Return the [X, Y] coordinate for the center point of the cell that contains the specified text.  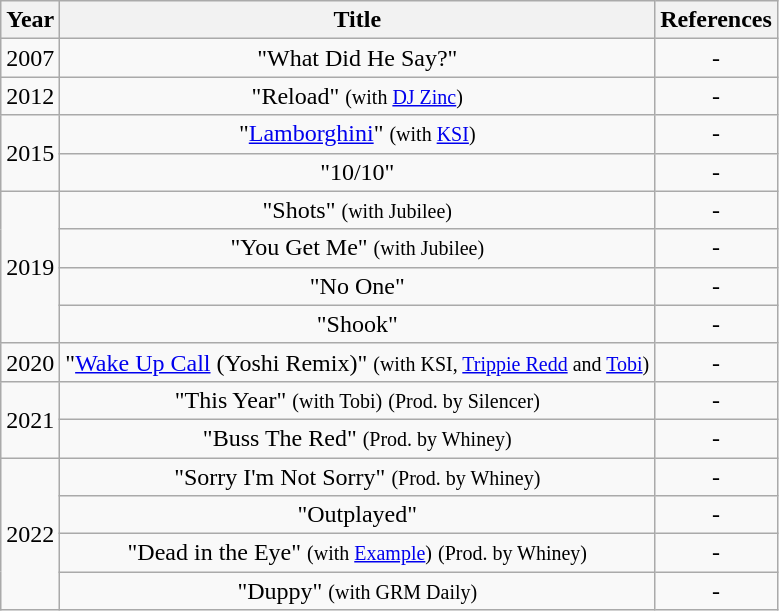
Title [358, 20]
"10/10" [358, 172]
Year [30, 20]
2007 [30, 58]
"This Year" (with Tobi) (Prod. by Silencer) [358, 400]
References [716, 20]
"Sorry I'm Not Sorry" (Prod. by Whiney) [358, 477]
2020 [30, 362]
"No One" [358, 286]
2012 [30, 96]
2019 [30, 267]
2021 [30, 419]
"Reload" (with DJ Zinc) [358, 96]
"Shook" [358, 324]
"Duppy" (with GRM Daily) [358, 591]
"Wake Up Call (Yoshi Remix)" (with KSI, Trippie Redd and Tobi) [358, 362]
2022 [30, 534]
"You Get Me" (with Jubilee) [358, 248]
"Outplayed" [358, 515]
"Buss The Red" (Prod. by Whiney) [358, 438]
2015 [30, 153]
"Shots" (with Jubilee) [358, 210]
"Dead in the Eye" (with Example) (Prod. by Whiney) [358, 553]
"Lamborghini" (with KSI) [358, 134]
"What Did He Say?" [358, 58]
